Find where the given text appears and provide that cell's center as [X, Y] coordinate. 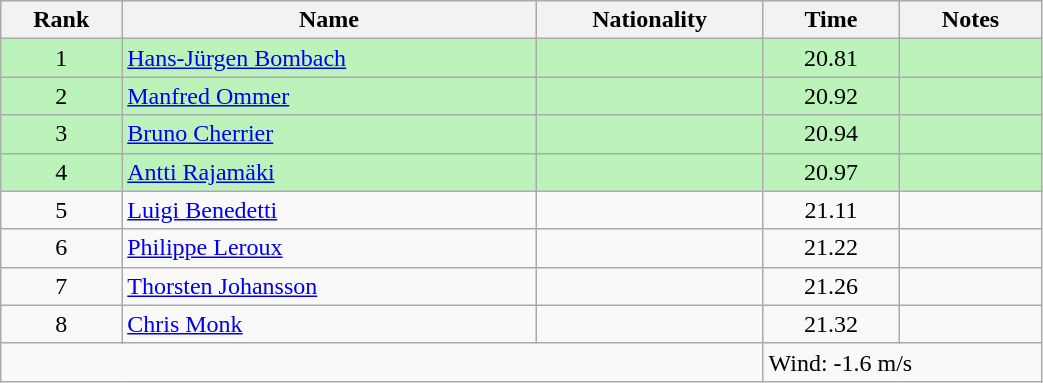
Chris Monk [330, 324]
2 [62, 96]
Time [831, 20]
21.26 [831, 286]
4 [62, 172]
Bruno Cherrier [330, 134]
6 [62, 248]
Philippe Leroux [330, 248]
20.94 [831, 134]
20.92 [831, 96]
Luigi Benedetti [330, 210]
8 [62, 324]
Thorsten Johansson [330, 286]
7 [62, 286]
Wind: -1.6 m/s [902, 362]
Antti Rajamäki [330, 172]
5 [62, 210]
Rank [62, 20]
Notes [970, 20]
1 [62, 58]
21.11 [831, 210]
Nationality [650, 20]
Hans-Jürgen Bombach [330, 58]
20.97 [831, 172]
3 [62, 134]
21.22 [831, 248]
Name [330, 20]
Manfred Ommer [330, 96]
21.32 [831, 324]
20.81 [831, 58]
